Locate the cell with the specified text and output its [X, Y] center coordinate. 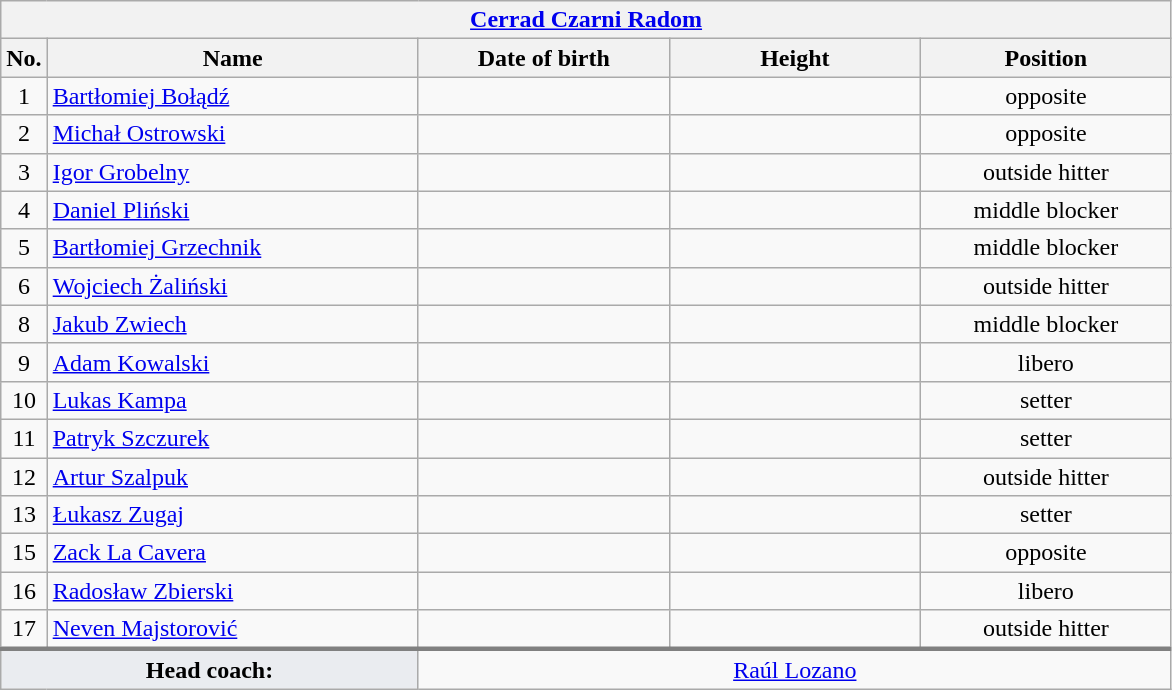
5 [24, 248]
9 [24, 362]
Name [232, 58]
Jakub Zwiech [232, 324]
Igor Grobelny [232, 172]
Neven Majstorović [232, 630]
Position [1046, 58]
10 [24, 400]
2 [24, 134]
17 [24, 630]
Date of birth [544, 58]
4 [24, 210]
Zack La Cavera [232, 553]
16 [24, 591]
Wojciech Żaliński [232, 286]
Lukas Kampa [232, 400]
Height [794, 58]
Michał Ostrowski [232, 134]
8 [24, 324]
Bartłomiej Grzechnik [232, 248]
1 [24, 96]
Head coach: [210, 669]
Artur Szalpuk [232, 477]
13 [24, 515]
Raúl Lozano [794, 669]
Cerrad Czarni Radom [586, 20]
Łukasz Zugaj [232, 515]
Radosław Zbierski [232, 591]
Patryk Szczurek [232, 438]
Bartłomiej Bołądź [232, 96]
15 [24, 553]
6 [24, 286]
11 [24, 438]
3 [24, 172]
No. [24, 58]
Adam Kowalski [232, 362]
Daniel Pliński [232, 210]
12 [24, 477]
